Extract the (x, y) coordinate from the center of the cell holding the provided text.  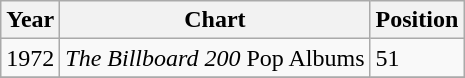
Year (30, 20)
Chart (215, 20)
1972 (30, 58)
The Billboard 200 Pop Albums (215, 58)
51 (417, 58)
Position (417, 20)
